Pinpoint the cell where the given text exists, returning its [X, Y] midpoint coordinate. 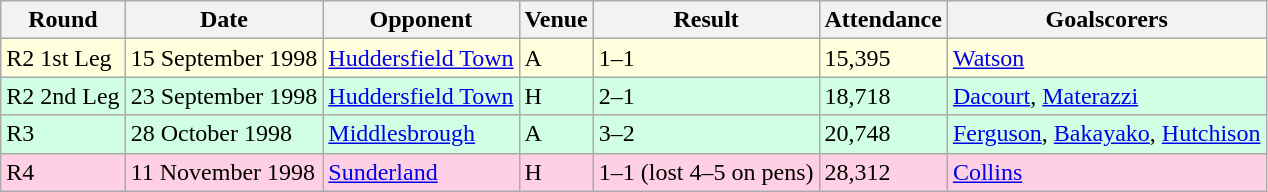
11 November 1998 [224, 172]
R2 1st Leg [63, 58]
15 September 1998 [224, 58]
Middlesbrough [421, 134]
28 October 1998 [224, 134]
15,395 [883, 58]
2–1 [706, 96]
Attendance [883, 20]
Opponent [421, 20]
Sunderland [421, 172]
Ferguson, Bakayako, Hutchison [1106, 134]
23 September 1998 [224, 96]
Result [706, 20]
Date [224, 20]
Round [63, 20]
R2 2nd Leg [63, 96]
Venue [556, 20]
Goalscorers [1106, 20]
18,718 [883, 96]
1–1 (lost 4–5 on pens) [706, 172]
3–2 [706, 134]
R4 [63, 172]
Collins [1106, 172]
Dacourt, Materazzi [1106, 96]
28,312 [883, 172]
20,748 [883, 134]
1–1 [706, 58]
R3 [63, 134]
Watson [1106, 58]
